Return the [X, Y] coordinate for the center point of the cell that contains the specified text.  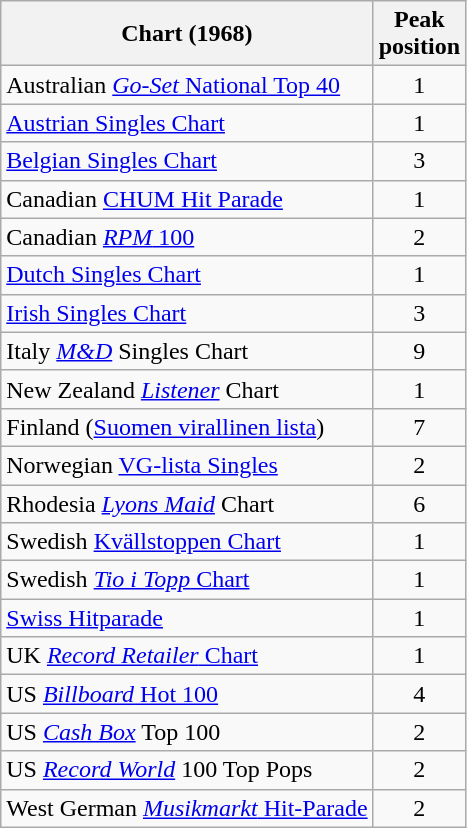
West German Musikmarkt Hit-Parade [187, 808]
Norwegian VG-lista Singles [187, 465]
Irish Singles Chart [187, 313]
Swedish Tio i Topp Chart [187, 580]
Dutch Singles Chart [187, 275]
Australian Go-Set National Top 40 [187, 85]
New Zealand Listener Chart [187, 389]
Canadian RPM 100 [187, 237]
US Record World 100 Top Pops [187, 770]
Swedish Kvällstoppen Chart [187, 542]
Italy M&D Singles Chart [187, 351]
Chart (1968) [187, 34]
Rhodesia Lyons Maid Chart [187, 503]
US Billboard Hot 100 [187, 694]
Finland (Suomen virallinen lista) [187, 427]
9 [419, 351]
Swiss Hitparade [187, 618]
4 [419, 694]
6 [419, 503]
Canadian CHUM Hit Parade [187, 199]
Austrian Singles Chart [187, 123]
US Cash Box Top 100 [187, 732]
Belgian Singles Chart [187, 161]
UK Record Retailer Chart [187, 656]
7 [419, 427]
Peakposition [419, 34]
